For the text-containing cell, return its midpoint in [X, Y] coordinate format. 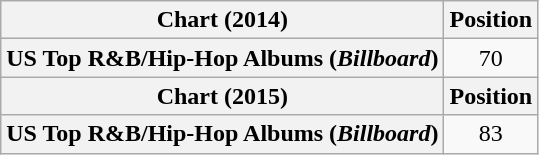
83 [491, 134]
Chart (2015) [222, 96]
70 [491, 58]
Chart (2014) [222, 20]
